Determine the (x, y) coordinate at the center of the cell enclosing the given text.  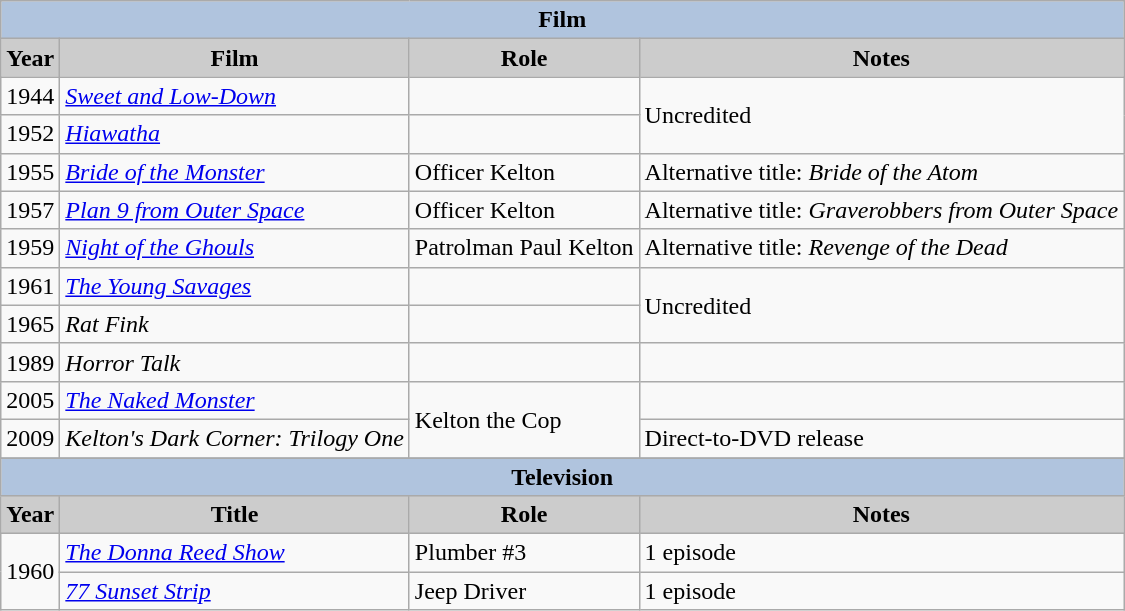
1965 (30, 324)
1955 (30, 172)
1961 (30, 286)
2009 (30, 438)
Sweet and Low-Down (235, 96)
Rat Fink (235, 324)
Kelton's Dark Corner: Trilogy One (235, 438)
Patrolman Paul Kelton (524, 248)
1957 (30, 210)
Kelton the Cop (524, 419)
1959 (30, 248)
Hiawatha (235, 134)
Night of the Ghouls (235, 248)
Plumber #3 (524, 553)
Direct-to-DVD release (882, 438)
1944 (30, 96)
1989 (30, 362)
The Naked Monster (235, 400)
The Young Savages (235, 286)
Jeep Driver (524, 591)
2005 (30, 400)
Plan 9 from Outer Space (235, 210)
Horror Talk (235, 362)
77 Sunset Strip (235, 591)
Television (562, 477)
Title (235, 515)
Alternative title: Graverobbers from Outer Space (882, 210)
Bride of the Monster (235, 172)
1960 (30, 572)
Alternative title: Bride of the Atom (882, 172)
The Donna Reed Show (235, 553)
Alternative title: Revenge of the Dead (882, 248)
1952 (30, 134)
